Return the (X, Y) coordinate for the center point of the cell that contains the specified text.  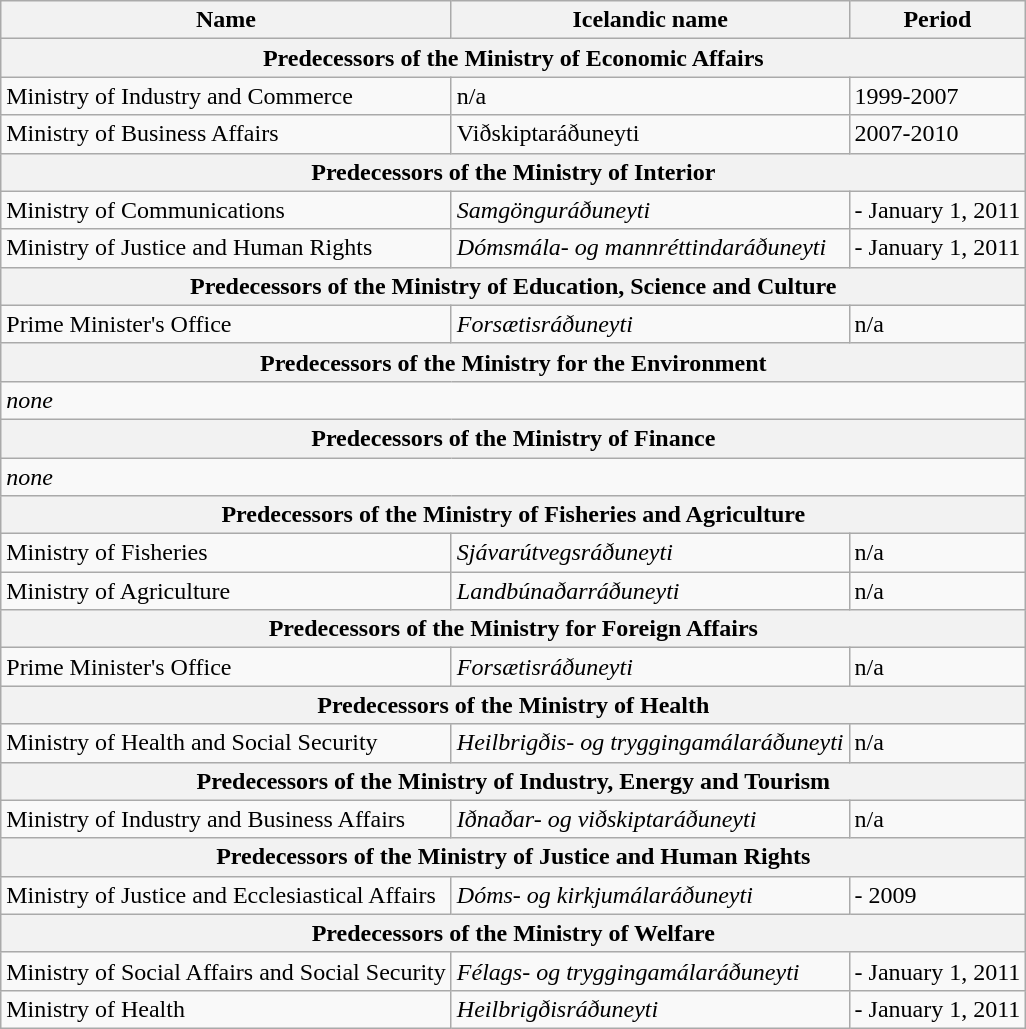
Predecessors of the Ministry of Welfare (514, 933)
Ministry of Justice and Human Rights (226, 248)
Ministry of Health and Social Security (226, 743)
Predecessors of the Ministry of Interior (514, 172)
Ministry of Industry and Commerce (226, 96)
Name (226, 20)
Predecessors of the Ministry for the Environment (514, 362)
Dóms- og kirkjumálaráðuneyti (650, 895)
Predecessors of the Ministry of Economic Affairs (514, 58)
Predecessors of the Ministry of Justice and Human Rights (514, 857)
Predecessors of the Ministry of Fisheries and Agriculture (514, 515)
Predecessors of the Ministry of Education, Science and Culture (514, 286)
Viðskiptaráðuneyti (650, 134)
Dómsmála- og mannréttindaráðuneyti (650, 248)
Ministry of Justice and Ecclesiastical Affairs (226, 895)
Iðnaðar- og viðskiptaráðuneyti (650, 819)
Predecessors of the Ministry of Finance (514, 438)
Heilbrigðisráðuneyti (650, 1009)
Predecessors of the Ministry for Foreign Affairs (514, 629)
Sjávarútvegsráðuneyti (650, 553)
Ministry of Fisheries (226, 553)
Heilbrigðis- og tryggingamálaráðuneyti (650, 743)
Ministry of Industry and Business Affairs (226, 819)
Ministry of Health (226, 1009)
Predecessors of the Ministry of Health (514, 705)
Predecessors of the Ministry of Industry, Energy and Tourism (514, 781)
2007-2010 (938, 134)
Ministry of Social Affairs and Social Security (226, 971)
Ministry of Agriculture (226, 591)
Icelandic name (650, 20)
Landbúnaðarráðuneyti (650, 591)
Samgönguráðuneyti (650, 210)
1999-2007 (938, 96)
Ministry of Communications (226, 210)
Period (938, 20)
Ministry of Business Affairs (226, 134)
- 2009 (938, 895)
Félags- og tryggingamálaráðuneyti (650, 971)
